Output the [X, Y] coordinate of the center of the cell containing the given text.  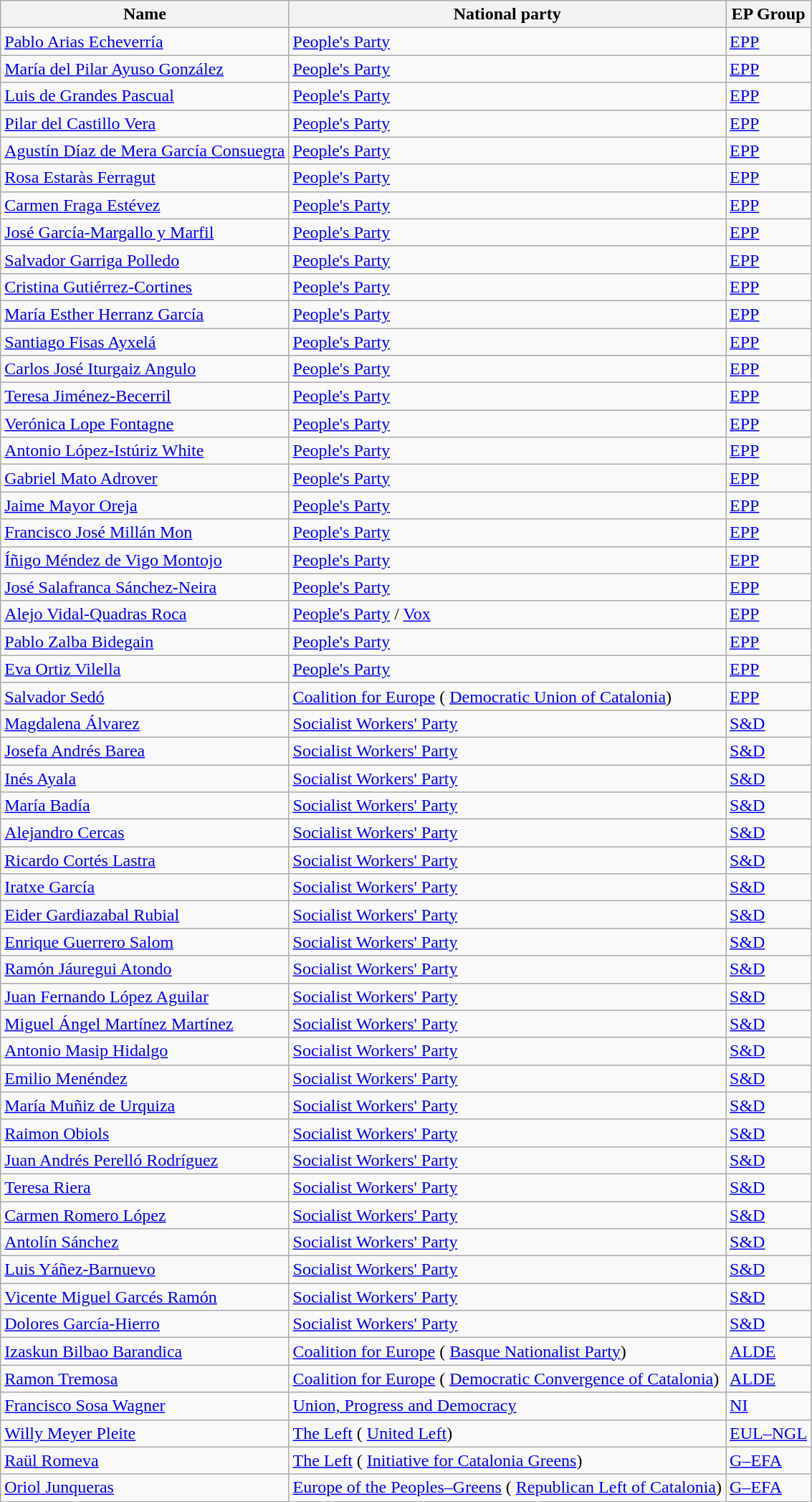
Raül Romeva [145, 1460]
Santiago Fisas Ayxelá [145, 342]
María Esther Herranz García [145, 314]
Luis de Grandes Pascual [145, 96]
Juan Andrés Perelló Rodríguez [145, 1160]
Miguel Ángel Martínez Martínez [145, 1024]
EP Group [768, 14]
The Left ( United Left) [507, 1433]
Coalition for Europe ( Basque Nationalist Party) [507, 1351]
Verónica Lope Fontagne [145, 424]
Eider Gardiazabal Rubial [145, 915]
Francisco Sosa Wagner [145, 1406]
Emilio Menéndez [145, 1078]
Salvador Garriga Polledo [145, 260]
Name [145, 14]
Antolín Sánchez [145, 1242]
Alejandro Cercas [145, 833]
Ricardo Cortés Lastra [145, 860]
Pilar del Castillo Vera [145, 123]
Pablo Arias Echeverría [145, 42]
José Salafranca Sánchez-Neira [145, 587]
Ramón Jáuregui Atondo [145, 969]
Vicente Miguel Garcés Ramón [145, 1297]
Dolores García-Hierro [145, 1324]
Inés Ayala [145, 778]
Union, Progress and Democracy [507, 1406]
María Muñiz de Urquiza [145, 1106]
Juan Fernando López Aguilar [145, 997]
Izaskun Bilbao Barandica [145, 1351]
Coalition for Europe ( Democratic Union of Catalonia) [507, 696]
Raimon Obiols [145, 1133]
Luis Yáñez-Barnuevo [145, 1270]
Carmen Romero López [145, 1215]
Francisco José Millán Mon [145, 533]
Alejo Vidal-Quadras Roca [145, 614]
Josefa Andrés Barea [145, 751]
Enrique Guerrero Salom [145, 942]
Pablo Zalba Bidegain [145, 642]
Gabriel Mato Adrover [145, 478]
Ramon Tremosa [145, 1379]
Rosa Estaràs Ferragut [145, 178]
José García-Margallo y Marfil [145, 232]
Teresa Jiménez-Becerril [145, 396]
Iratxe García [145, 888]
Magdalena Álvarez [145, 723]
Carmen Fraga Estévez [145, 205]
Oriol Junqueras [145, 1488]
Salvador Sedó [145, 696]
Eva Ortiz Vilella [145, 669]
Teresa Riera [145, 1187]
Europe of the Peoples–Greens ( Republican Left of Catalonia) [507, 1488]
National party [507, 14]
Willy Meyer Pleite [145, 1433]
Jaime Mayor Oreja [145, 505]
Carlos José Iturgaiz Angulo [145, 369]
Antonio López-Istúriz White [145, 451]
María del Pilar Ayuso González [145, 69]
Coalition for Europe ( Democratic Convergence of Catalonia) [507, 1379]
María Badía [145, 806]
NI [768, 1406]
Cristina Gutiérrez-Cortines [145, 287]
The Left ( Initiative for Catalonia Greens) [507, 1460]
Antonio Masip Hidalgo [145, 1051]
EUL–NGL [768, 1433]
People's Party / Vox [507, 614]
Agustín Díaz de Mera García Consuegra [145, 151]
Íñigo Méndez de Vigo Montojo [145, 560]
